Output the (X, Y) coordinate of the center of the cell containing the given text.  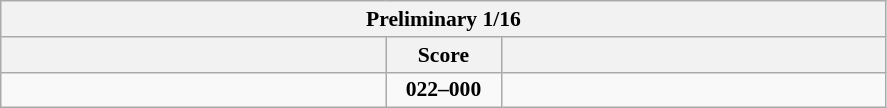
022–000 (444, 90)
Score (444, 55)
Preliminary 1/16 (444, 19)
